Capture the cell that displays the provided text and extract its (X, Y) central coordinate. 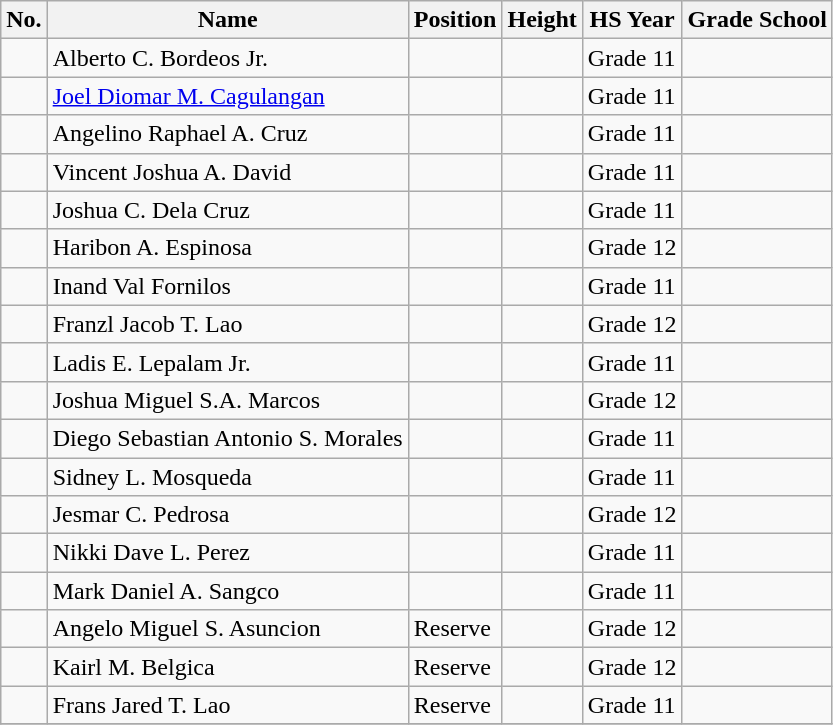
Sidney L. Mosqueda (228, 477)
Angelo Miguel S. Asuncion (228, 629)
Vincent Joshua A. David (228, 172)
Frans Jared T. Lao (228, 705)
Joshua C. Dela Cruz (228, 210)
Diego Sebastian Antonio S. Morales (228, 438)
Joel Diomar M. Cagulangan (228, 96)
Height (542, 20)
Ladis E. Lepalam Jr. (228, 362)
Nikki Dave L. Perez (228, 553)
Jesmar C. Pedrosa (228, 515)
No. (24, 20)
Position (455, 20)
Grade School (757, 20)
HS Year (632, 20)
Haribon A. Espinosa (228, 248)
Angelino Raphael A. Cruz (228, 134)
Joshua Miguel S.A. Marcos (228, 400)
Mark Daniel A. Sangco (228, 591)
Franzl Jacob T. Lao (228, 324)
Kairl M. Belgica (228, 667)
Alberto C. Bordeos Jr. (228, 58)
Name (228, 20)
Inand Val Fornilos (228, 286)
